Identify which cell holds the provided text, then report its [x, y] central coordinate. 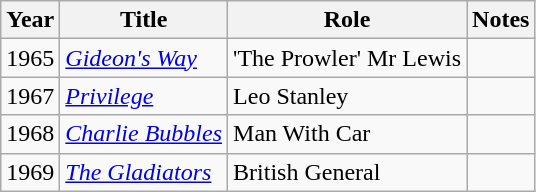
1967 [30, 96]
Role [348, 20]
British General [348, 172]
Leo Stanley [348, 96]
Title [144, 20]
Charlie Bubbles [144, 134]
'The Prowler' Mr Lewis [348, 58]
Privilege [144, 96]
Notes [501, 20]
Gideon's Way [144, 58]
1968 [30, 134]
Year [30, 20]
The Gladiators [144, 172]
1969 [30, 172]
Man With Car [348, 134]
1965 [30, 58]
